Return [x, y] of the center of cell containing provided text 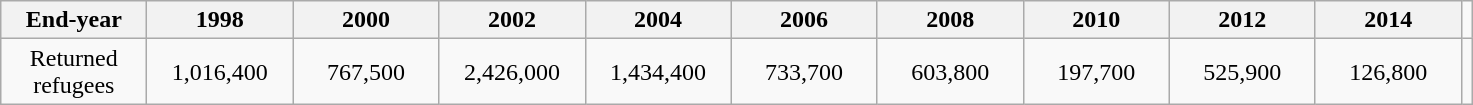
Returned refugees [74, 72]
End-year [74, 20]
126,800 [1388, 72]
1,016,400 [220, 72]
2008 [950, 20]
1,434,400 [658, 72]
767,500 [366, 72]
733,700 [804, 72]
2006 [804, 20]
2002 [512, 20]
2012 [1242, 20]
525,900 [1242, 72]
603,800 [950, 72]
2010 [1096, 20]
197,700 [1096, 72]
1998 [220, 20]
2,426,000 [512, 72]
2000 [366, 20]
2004 [658, 20]
2014 [1388, 20]
